Output the (x, y) coordinate of the center of the cell containing the given text.  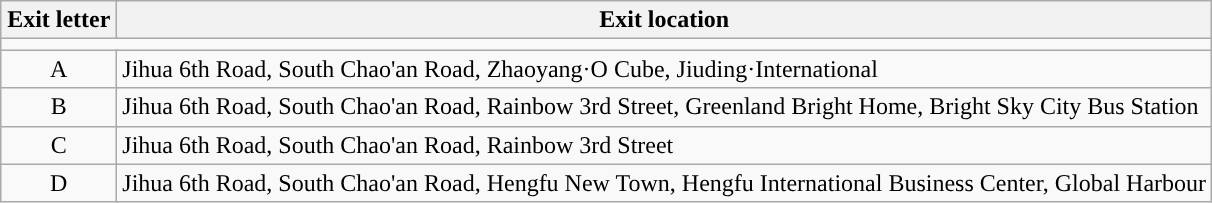
A (59, 69)
Jihua 6th Road, South Chao'an Road, Rainbow 3rd Street, Greenland Bright Home, Bright Sky City Bus Station (664, 107)
D (59, 183)
C (59, 145)
Exit letter (59, 20)
Exit location (664, 20)
Jihua 6th Road, South Chao'an Road, Hengfu New Town, Hengfu International Business Center, Global Harbour (664, 183)
Jihua 6th Road, South Chao'an Road, Zhaoyang·O Cube, Jiuding·International (664, 69)
B (59, 107)
Jihua 6th Road, South Chao'an Road, Rainbow 3rd Street (664, 145)
